Detect which cell encompasses the target text, then output its [X, Y] center coordinate. 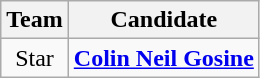
Team [35, 20]
Candidate [164, 20]
Star [35, 58]
Colin Neil Gosine [164, 58]
